Output the (X, Y) coordinate of the center of the cell containing the given text.  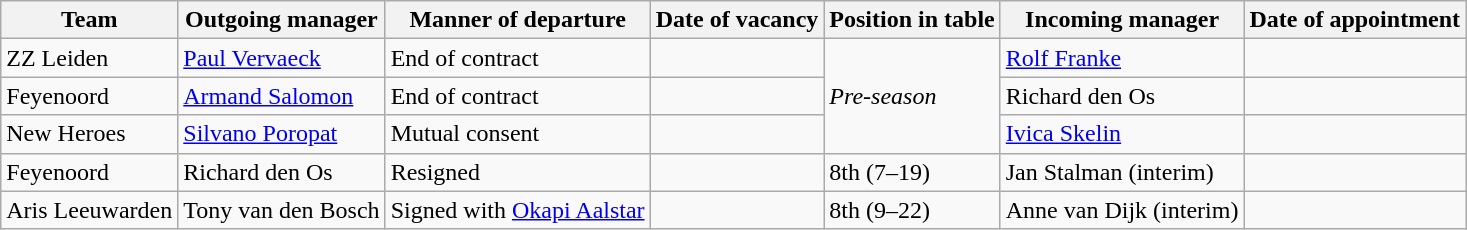
Silvano Poropat (282, 134)
Manner of departure (518, 20)
ZZ Leiden (90, 58)
Anne van Dijk (interim) (1122, 210)
Date of appointment (1355, 20)
Ivica Skelin (1122, 134)
Paul Vervaeck (282, 58)
Date of vacancy (737, 20)
Jan Stalman (interim) (1122, 172)
8th (9–22) (912, 210)
Tony van den Bosch (282, 210)
Aris Leeuwarden (90, 210)
8th (7–19) (912, 172)
Position in table (912, 20)
Pre-season (912, 96)
Team (90, 20)
Rolf Franke (1122, 58)
Outgoing manager (282, 20)
Mutual consent (518, 134)
Armand Salomon (282, 96)
Resigned (518, 172)
Signed with Okapi Aalstar (518, 210)
Incoming manager (1122, 20)
New Heroes (90, 134)
